From the cell containing the given text, extract its center point as (x, y) coordinate. 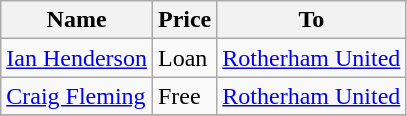
Craig Fleming (77, 96)
Free (184, 96)
Price (184, 20)
Loan (184, 58)
To (312, 20)
Ian Henderson (77, 58)
Name (77, 20)
